Provide the [X, Y] coordinate of the cell's center where the given text is located.  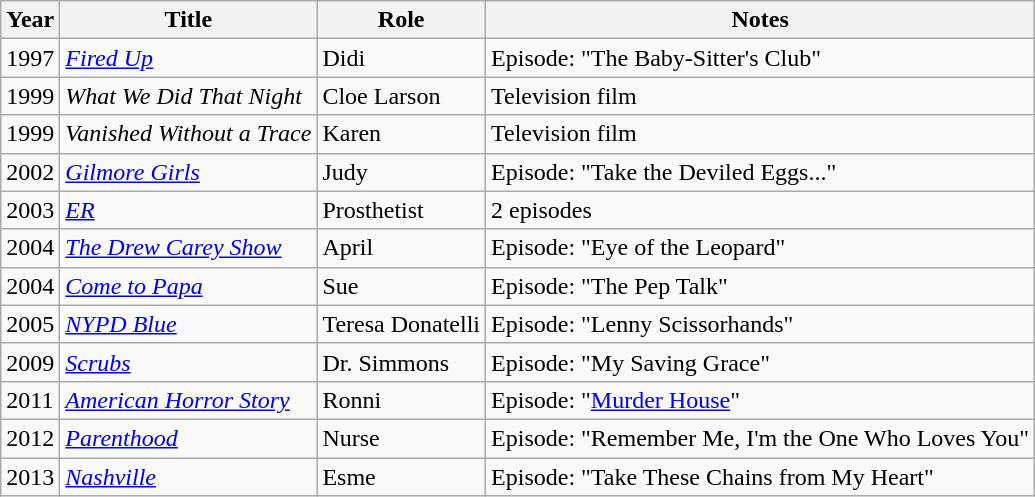
Esme [402, 477]
Nashville [188, 477]
Nurse [402, 438]
Notes [760, 20]
Prosthetist [402, 210]
American Horror Story [188, 400]
Scrubs [188, 362]
1997 [30, 58]
2002 [30, 172]
Episode: "Murder House" [760, 400]
Role [402, 20]
Teresa Donatelli [402, 324]
Didi [402, 58]
Sue [402, 286]
Episode: "My Saving Grace" [760, 362]
Cloe Larson [402, 96]
Episode: "Take These Chains from My Heart" [760, 477]
Episode: "The Baby-Sitter's Club" [760, 58]
Come to Papa [188, 286]
2005 [30, 324]
Judy [402, 172]
Episode: "Eye of the Leopard" [760, 248]
Episode: "Take the Deviled Eggs..." [760, 172]
Parenthood [188, 438]
2003 [30, 210]
ER [188, 210]
Episode: "Remember Me, I'm the One Who Loves You" [760, 438]
The Drew Carey Show [188, 248]
Ronni [402, 400]
Fired Up [188, 58]
Year [30, 20]
2011 [30, 400]
Karen [402, 134]
2009 [30, 362]
April [402, 248]
Gilmore Girls [188, 172]
Vanished Without a Trace [188, 134]
2012 [30, 438]
2 episodes [760, 210]
NYPD Blue [188, 324]
2013 [30, 477]
Episode: "Lenny Scissorhands" [760, 324]
Title [188, 20]
Episode: "The Pep Talk" [760, 286]
What We Did That Night [188, 96]
Dr. Simmons [402, 362]
